From the cell containing the given text, extract its center point as (x, y) coordinate. 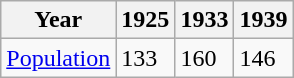
Population (58, 58)
160 (204, 58)
1939 (264, 20)
1933 (204, 20)
133 (146, 58)
146 (264, 58)
1925 (146, 20)
Year (58, 20)
